Provide the [x, y] coordinate of the cell's center where the given text is located.  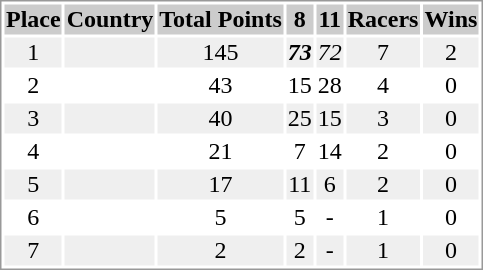
21 [220, 151]
17 [220, 185]
40 [220, 119]
145 [220, 53]
43 [220, 85]
Place [33, 19]
Country [110, 19]
Racers [383, 19]
25 [300, 119]
72 [330, 53]
73 [300, 53]
14 [330, 151]
Wins [451, 19]
28 [330, 85]
Total Points [220, 19]
8 [300, 19]
